Detect which cell encompasses the target text, then output its [X, Y] center coordinate. 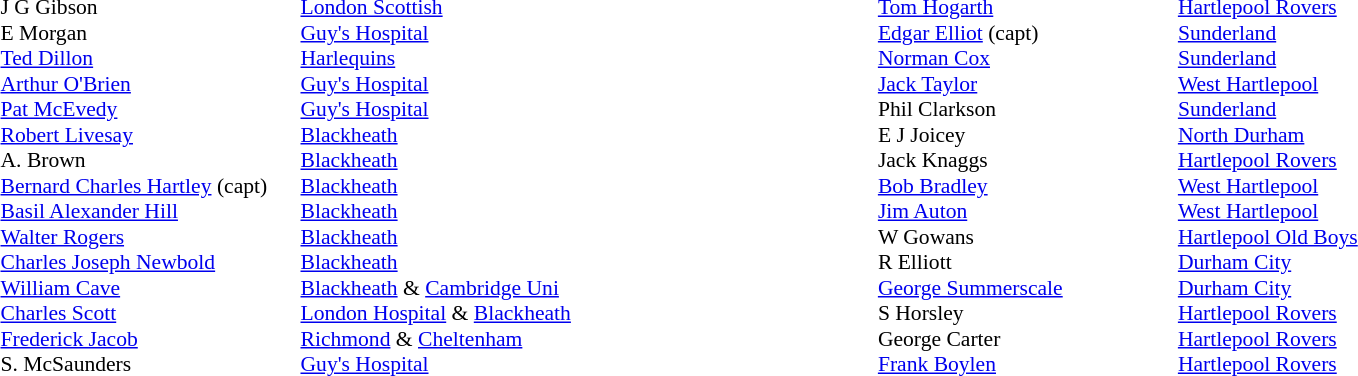
A. Brown [150, 161]
Ted Dillon [150, 59]
Walter Rogers [150, 237]
W Gowans [1028, 237]
Jack Knaggs [1028, 161]
E J Joicey [1028, 135]
Bob Bradley [1028, 186]
Charles Joseph Newbold [150, 263]
Edgar Elliot (capt) [1028, 33]
S Horsley [1028, 313]
Frederick Jacob [150, 339]
Charles Scott [150, 313]
R Elliott [1028, 263]
Pat McEvedy [150, 109]
Hartlepool Old Boys [1268, 237]
North Durham [1268, 135]
Jack Taylor [1028, 84]
Basil Alexander Hill [150, 211]
Bernard Charles Hartley (capt) [150, 186]
George Carter [1028, 339]
William Cave [150, 288]
Blackheath & Cambridge Uni [435, 288]
Norman Cox [1028, 59]
Richmond & Cheltenham [435, 339]
London Hospital & Blackheath [435, 313]
Jim Auton [1028, 211]
George Summerscale [1028, 288]
Harlequins [435, 59]
Phil Clarkson [1028, 109]
E Morgan [150, 33]
Arthur O'Brien [150, 84]
Robert Livesay [150, 135]
